Output the (X, Y) coordinate of the center of the cell containing the given text.  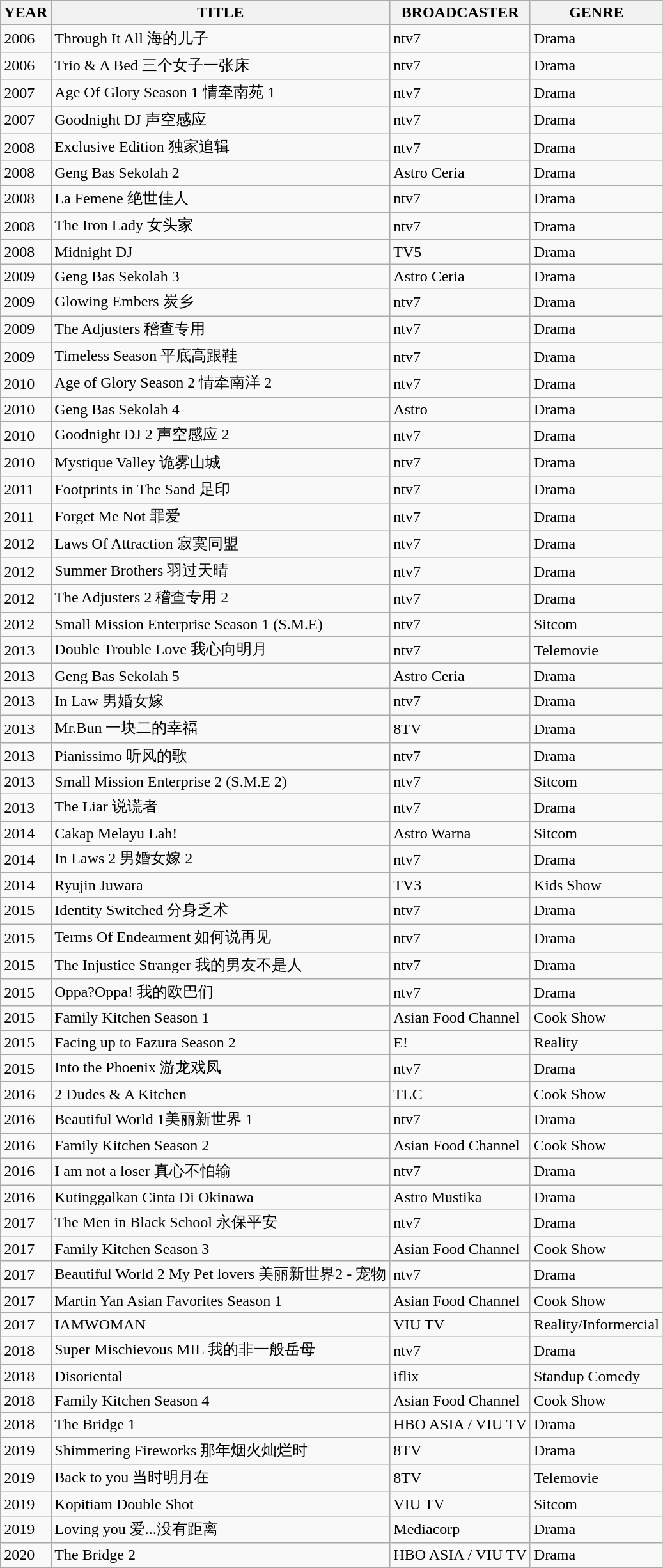
The Bridge 1 (221, 1425)
The Liar 说谎者 (221, 808)
Laws Of Attraction 寂寞同盟 (221, 545)
Super Mischievous MIL 我的非一般岳母 (221, 1351)
The Iron Lady 女头家 (221, 226)
Beautiful World 2 My Pet lovers 美丽新世界2 - 宠物 (221, 1275)
Into the Phoenix 游龙戏凤 (221, 1068)
Pianissimo 听风的歌 (221, 756)
Ryujin Juwara (221, 885)
Exclusive Edition 独家追辑 (221, 147)
Mediacorp (460, 1530)
Goodnight DJ 2 声空感应 2 (221, 435)
Goodnight DJ 声空感应 (221, 120)
Kutinggalkan Cinta Di Okinawa (221, 1197)
I am not a loser 真心不怕输 (221, 1172)
Mr.Bun 一块二的幸福 (221, 729)
The Adjusters 稽查专用 (221, 330)
Identity Switched 分身乏术 (221, 911)
La Femene 绝世佳人 (221, 200)
Kopitiam Double Shot (221, 1503)
TITLE (221, 13)
IAMWOMAN (221, 1324)
Through It All 海的儿子 (221, 38)
Back to you 当时明月在 (221, 1478)
Footprints in The Sand 足印 (221, 490)
Standup Comedy (596, 1376)
The Men in Black School 永保平安 (221, 1223)
Forget Me Not 罪爱 (221, 517)
Terms Of Endearment 如何说再见 (221, 937)
Geng Bas Sekolah 4 (221, 409)
Mystique Valley 诡雾山城 (221, 463)
Family Kitchen Season 3 (221, 1249)
The Injustice Stranger 我的男友不是人 (221, 966)
Beautiful World 1美丽新世界 1 (221, 1120)
Astro Mustika (460, 1197)
Astro Warna (460, 833)
2 Dudes & A Kitchen (221, 1094)
Timeless Season 平底高跟鞋 (221, 357)
Glowing Embers 炭乡 (221, 302)
TV3 (460, 885)
TLC (460, 1094)
Midnight DJ (221, 252)
Double Trouble Love 我心向明月 (221, 650)
Summer Brothers 羽过天晴 (221, 572)
Trio & A Bed 三个女子一张床 (221, 65)
Family Kitchen Season 1 (221, 1018)
Reality (596, 1042)
BROADCASTER (460, 13)
Loving you 爱...没有距离 (221, 1530)
GENRE (596, 13)
Cakap Melayu Lah! (221, 833)
YEAR (26, 13)
Family Kitchen Season 4 (221, 1400)
2020 (26, 1555)
Oppa?Oppa! 我的欧巴们 (221, 992)
Facing up to Fazura Season 2 (221, 1042)
Reality/Informercial (596, 1324)
Small Mission Enterprise Season 1 (S.M.E) (221, 624)
Martin Yan Asian Favorites Season 1 (221, 1300)
In Laws 2 男婚女嫁 2 (221, 859)
Geng Bas Sekolah 5 (221, 676)
Astro (460, 409)
Age of Glory Season 2 情牵南洋 2 (221, 384)
Small Mission Enterprise 2 (S.M.E 2) (221, 782)
Geng Bas Sekolah 3 (221, 276)
Kids Show (596, 885)
Disoriental (221, 1376)
E! (460, 1042)
iflix (460, 1376)
In Law 男婚女嫁 (221, 702)
Age Of Glory Season 1 情牵南苑 1 (221, 93)
Geng Bas Sekolah 2 (221, 173)
Shimmering Fireworks 那年烟火灿烂时 (221, 1450)
TV5 (460, 252)
Family Kitchen Season 2 (221, 1145)
The Adjusters 2 稽查专用 2 (221, 599)
The Bridge 2 (221, 1555)
